Identify which cell holds the provided text, then report its [x, y] central coordinate. 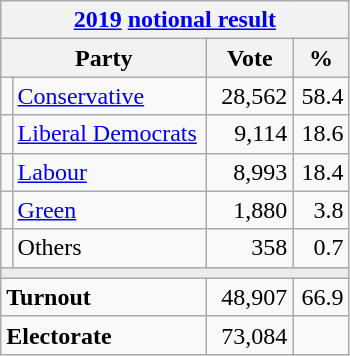
Vote [250, 58]
18.4 [321, 172]
28,562 [250, 96]
48,907 [250, 297]
66.9 [321, 297]
358 [250, 248]
Others [110, 248]
Turnout [104, 297]
58.4 [321, 96]
73,084 [250, 335]
Electorate [104, 335]
0.7 [321, 248]
Labour [110, 172]
18.6 [321, 134]
2019 notional result [175, 20]
Green [110, 210]
8,993 [250, 172]
3.8 [321, 210]
Conservative [110, 96]
1,880 [250, 210]
Party [104, 58]
% [321, 58]
9,114 [250, 134]
Liberal Democrats [110, 134]
